Provide the (X, Y) coordinate of the cell's center where the given text is located.  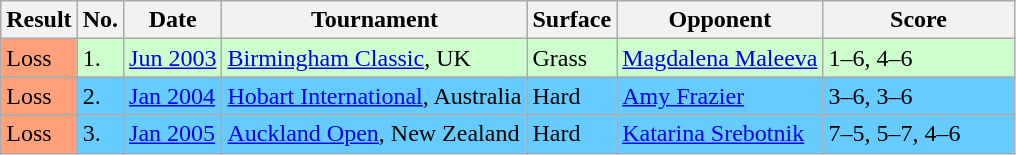
No. (100, 20)
Jan 2005 (173, 134)
Date (173, 20)
2. (100, 96)
Hobart International, Australia (374, 96)
1. (100, 58)
Jan 2004 (173, 96)
Result (39, 20)
Surface (572, 20)
Amy Frazier (720, 96)
Score (918, 20)
Katarina Srebotnik (720, 134)
Grass (572, 58)
Auckland Open, New Zealand (374, 134)
Opponent (720, 20)
1–6, 4–6 (918, 58)
3. (100, 134)
3–6, 3–6 (918, 96)
Jun 2003 (173, 58)
7–5, 5–7, 4–6 (918, 134)
Tournament (374, 20)
Birmingham Classic, UK (374, 58)
Magdalena Maleeva (720, 58)
